Search for the cell housing the specified text and yield its (X, Y) center coordinate. 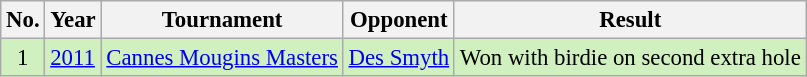
2011 (73, 58)
1 (23, 58)
Result (630, 20)
Year (73, 20)
Des Smyth (398, 58)
Won with birdie on second extra hole (630, 58)
Cannes Mougins Masters (222, 58)
Opponent (398, 20)
No. (23, 20)
Tournament (222, 20)
